Output the (X, Y) coordinate of the center of the cell containing the given text.  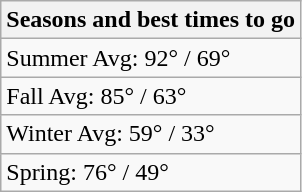
Winter Avg: 59° / 33° (151, 134)
Spring: 76° / 49° (151, 172)
Seasons and best times to go (151, 20)
Summer Avg: 92° / 69° (151, 58)
Fall Avg: 85° / 63° (151, 96)
